Detect which cell encompasses the target text, then output its [x, y] center coordinate. 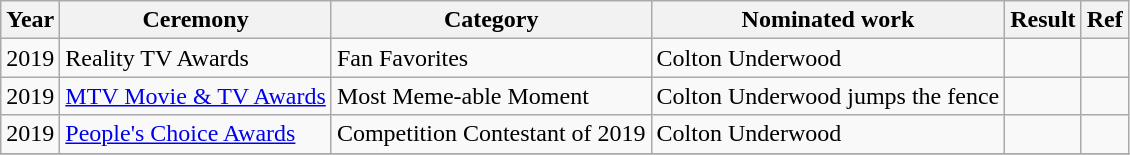
Reality TV Awards [196, 58]
Most Meme-able Moment [491, 96]
Ceremony [196, 20]
Year [30, 20]
Ref [1104, 20]
Competition Contestant of 2019 [491, 134]
Result [1043, 20]
Category [491, 20]
MTV Movie & TV Awards [196, 96]
Colton Underwood jumps the fence [828, 96]
Fan Favorites [491, 58]
People's Choice Awards [196, 134]
Nominated work [828, 20]
